Locate the cell with the specified text and output its [X, Y] center coordinate. 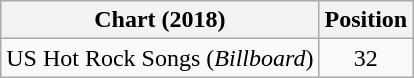
US Hot Rock Songs (Billboard) [160, 58]
Position [366, 20]
Chart (2018) [160, 20]
32 [366, 58]
